Pinpoint the cell where the given text exists, returning its [X, Y] midpoint coordinate. 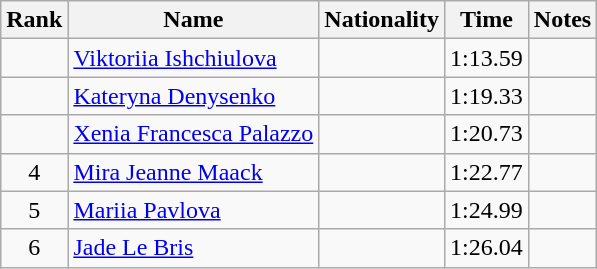
1:13.59 [487, 58]
Mira Jeanne Maack [194, 172]
Name [194, 20]
Xenia Francesca Palazzo [194, 134]
Rank [34, 20]
Notes [562, 20]
4 [34, 172]
1:22.77 [487, 172]
1:20.73 [487, 134]
1:19.33 [487, 96]
Kateryna Denysenko [194, 96]
Jade Le Bris [194, 248]
Time [487, 20]
6 [34, 248]
Nationality [382, 20]
5 [34, 210]
1:26.04 [487, 248]
Viktoriia Ishchiulova [194, 58]
1:24.99 [487, 210]
Mariia Pavlova [194, 210]
